Extract the [x, y] coordinate from the center of the cell holding the provided text.  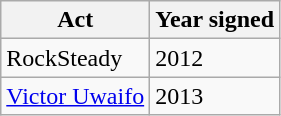
2012 [215, 58]
Victor Uwaifo [76, 96]
2013 [215, 96]
RockSteady [76, 58]
Year signed [215, 20]
Act [76, 20]
